From the cell containing the given text, extract its center point as (X, Y) coordinate. 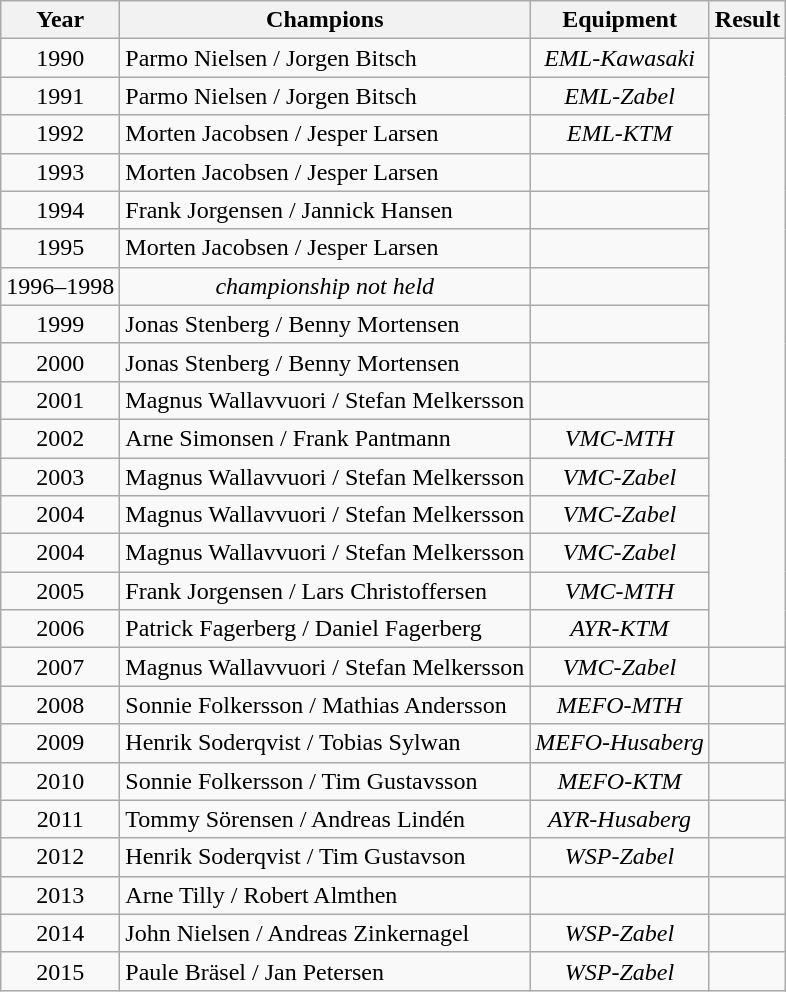
2006 (60, 629)
EML-Kawasaki (620, 58)
championship not held (325, 286)
EML-Zabel (620, 96)
2007 (60, 667)
Henrik Soderqvist / Tobias Sylwan (325, 743)
2014 (60, 933)
2000 (60, 362)
1990 (60, 58)
2008 (60, 705)
AYR-KTM (620, 629)
Frank Jorgensen / Jannick Hansen (325, 210)
Paule Bräsel / Jan Petersen (325, 971)
2001 (60, 400)
Patrick Fagerberg / Daniel Fagerberg (325, 629)
2012 (60, 857)
2011 (60, 819)
MEFO-KTM (620, 781)
2005 (60, 591)
Arne Simonsen / Frank Pantmann (325, 438)
2015 (60, 971)
Result (747, 20)
1992 (60, 134)
1999 (60, 324)
John Nielsen / Andreas Zinkernagel (325, 933)
2013 (60, 895)
2010 (60, 781)
Henrik Soderqvist / Tim Gustavson (325, 857)
2009 (60, 743)
Frank Jorgensen / Lars Christoffersen (325, 591)
MEFO-MTH (620, 705)
1996–1998 (60, 286)
Tommy Sörensen / Andreas Lindén (325, 819)
2002 (60, 438)
Year (60, 20)
1994 (60, 210)
Equipment (620, 20)
MEFO-Husaberg (620, 743)
1995 (60, 248)
1991 (60, 96)
Sonnie Folkersson / Tim Gustavsson (325, 781)
2003 (60, 477)
EML-KTM (620, 134)
1993 (60, 172)
Sonnie Folkersson / Mathias Andersson (325, 705)
AYR-Husaberg (620, 819)
Champions (325, 20)
Arne Tilly / Robert Almthen (325, 895)
